From the cell containing the given text, extract its center point as (X, Y) coordinate. 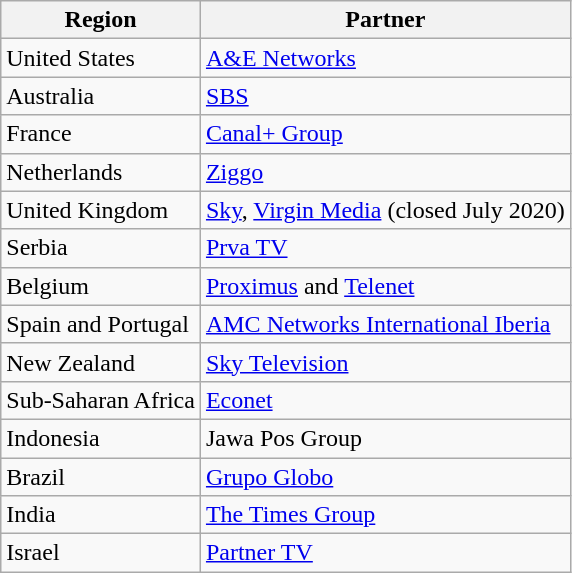
Sub-Saharan Africa (101, 400)
New Zealand (101, 362)
AMC Networks International Iberia (385, 324)
Sky Television (385, 362)
Indonesia (101, 438)
Australia (101, 96)
France (101, 134)
Region (101, 20)
United States (101, 58)
Jawa Pos Group (385, 438)
Belgium (101, 286)
Brazil (101, 477)
Sky, Virgin Media (closed July 2020) (385, 210)
Partner TV (385, 553)
The Times Group (385, 515)
Spain and Portugal (101, 324)
Serbia (101, 248)
Canal+ Group (385, 134)
Grupo Globo (385, 477)
Israel (101, 553)
Econet (385, 400)
United Kingdom (101, 210)
Prva TV (385, 248)
Ziggo (385, 172)
SBS (385, 96)
A&E Networks (385, 58)
India (101, 515)
Netherlands (101, 172)
Proximus and Telenet (385, 286)
Partner (385, 20)
